Pinpoint the cell where the given text exists, returning its (X, Y) midpoint coordinate. 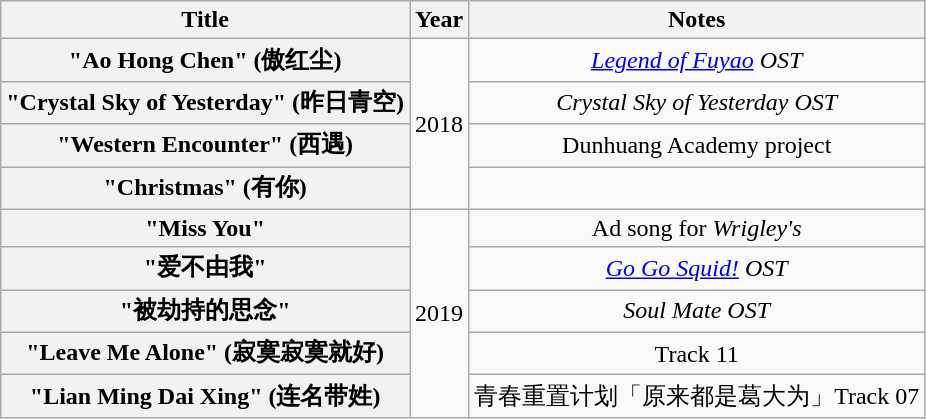
Track 11 (697, 354)
Crystal Sky of Yesterday OST (697, 102)
"Lian Ming Dai Xing" (连名带姓) (206, 396)
"爱不由我" (206, 268)
Dunhuang Academy project (697, 146)
"Christmas" (有你) (206, 188)
Title (206, 20)
"Western Encounter" (西遇) (206, 146)
"Ao Hong Chen" (傲红尘) (206, 60)
"Crystal Sky of Yesterday" (昨日青空) (206, 102)
Ad song for Wrigley's (697, 228)
Notes (697, 20)
Go Go Squid! OST (697, 268)
"Leave Me Alone" (寂寞寂寞就好) (206, 354)
"被劫持的思念" (206, 312)
青春重置计划「原来都是葛大为」Track 07 (697, 396)
Soul Mate OST (697, 312)
"Miss You" (206, 228)
2019 (440, 313)
Year (440, 20)
Legend of Fuyao OST (697, 60)
2018 (440, 124)
